From the cell containing the given text, extract its center point as (X, Y) coordinate. 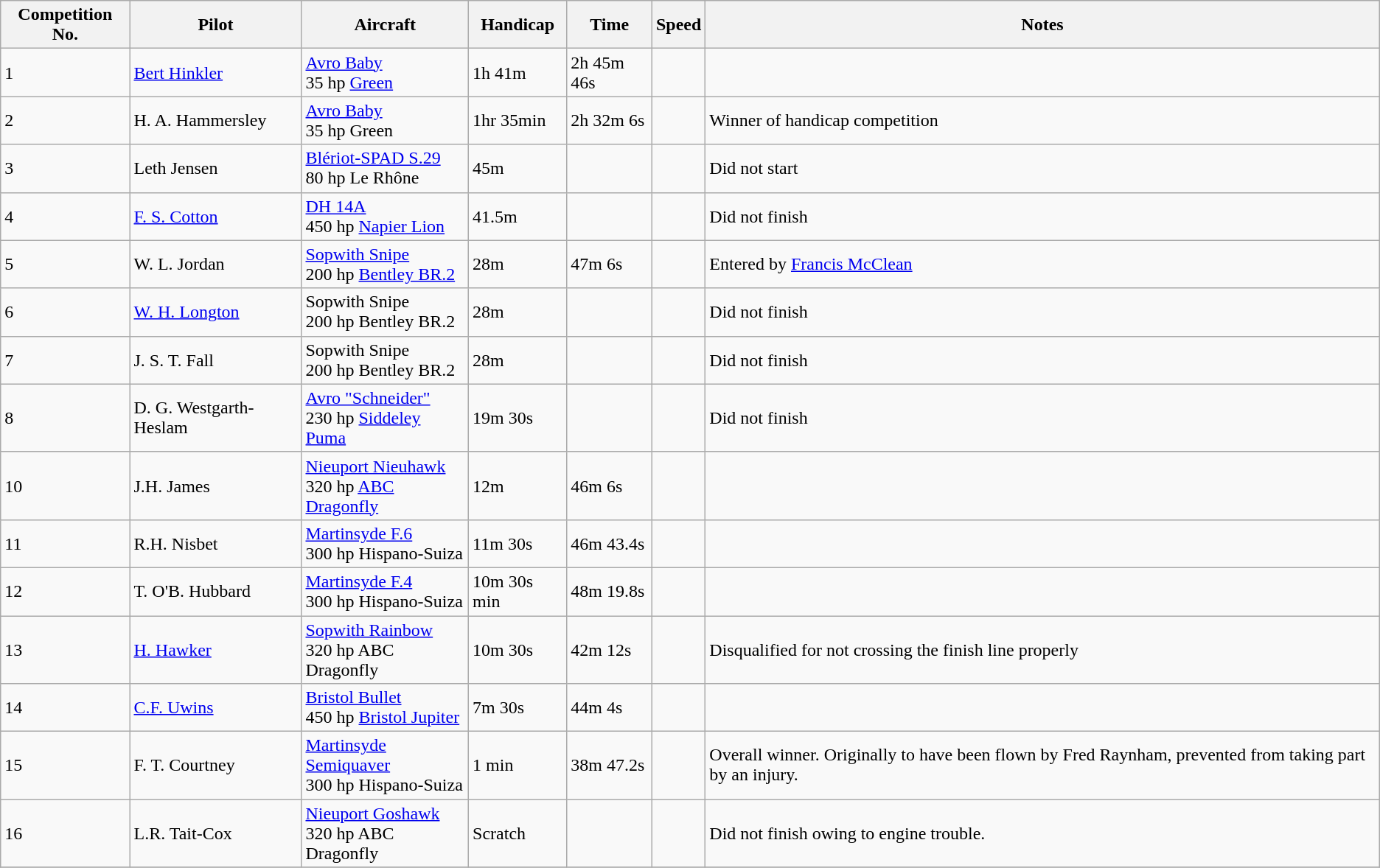
Disqualified for not crossing the finish line properly (1042, 650)
3 (65, 168)
6 (65, 312)
Notes (1042, 25)
F. T. Courtney (215, 766)
19m 30s (517, 418)
48m 19.8s (610, 591)
Winner of handicap competition (1042, 121)
1h 41m (517, 72)
2 (65, 121)
Entered by Francis McClean (1042, 264)
4 (65, 217)
11 (65, 544)
H. A. Hammersley (215, 121)
C.F. Uwins (215, 707)
Avro "Schneider"230 hp Siddeley Puma (385, 418)
Nieuport Goshawk320 hp ABC Dragonfly (385, 833)
12m (517, 486)
15 (65, 766)
Overall winner. Originally to have been flown by Fred Raynham, prevented from taking part by an injury. (1042, 766)
J. S. T. Fall (215, 360)
Time (610, 25)
2h 32m 6s (610, 121)
5 (65, 264)
L.R. Tait-Cox (215, 833)
R.H. Nisbet (215, 544)
H. Hawker (215, 650)
1 min (517, 766)
8 (65, 418)
1hr 35min (517, 121)
Competition No. (65, 25)
38m 47.2s (610, 766)
Did not finish owing to engine trouble. (1042, 833)
DH 14A450 hp Napier Lion (385, 217)
Martinsyde F.4300 hp Hispano-Suiza (385, 591)
Martinsyde Semiquaver300 hp Hispano-Suiza (385, 766)
Speed (678, 25)
10m 30s min (517, 591)
44m 4s (610, 707)
F. S. Cotton (215, 217)
Bert Hinkler (215, 72)
10 (65, 486)
46m 6s (610, 486)
Leth Jensen (215, 168)
T. O'B. Hubbard (215, 591)
12 (65, 591)
Pilot (215, 25)
16 (65, 833)
Martinsyde F.6300 hp Hispano-Suiza (385, 544)
45m (517, 168)
46m 43.4s (610, 544)
Aircraft (385, 25)
Handicap (517, 25)
11m 30s (517, 544)
13 (65, 650)
7m 30s (517, 707)
7 (65, 360)
41.5m (517, 217)
10m 30s (517, 650)
Sopwith Rainbow320 hp ABC Dragonfly (385, 650)
Scratch (517, 833)
47m 6s (610, 264)
W. L. Jordan (215, 264)
Bristol Bullet450 hp Bristol Jupiter (385, 707)
J.H. James (215, 486)
W. H. Longton (215, 312)
D. G. Westgarth-Heslam (215, 418)
2h 45m 46s (610, 72)
Blériot-SPAD S.2980 hp Le Rhône (385, 168)
14 (65, 707)
Did not start (1042, 168)
42m 12s (610, 650)
1 (65, 72)
Nieuport Nieuhawk320 hp ABC Dragonfly (385, 486)
